From the cell containing the given text, extract its center point as (X, Y) coordinate. 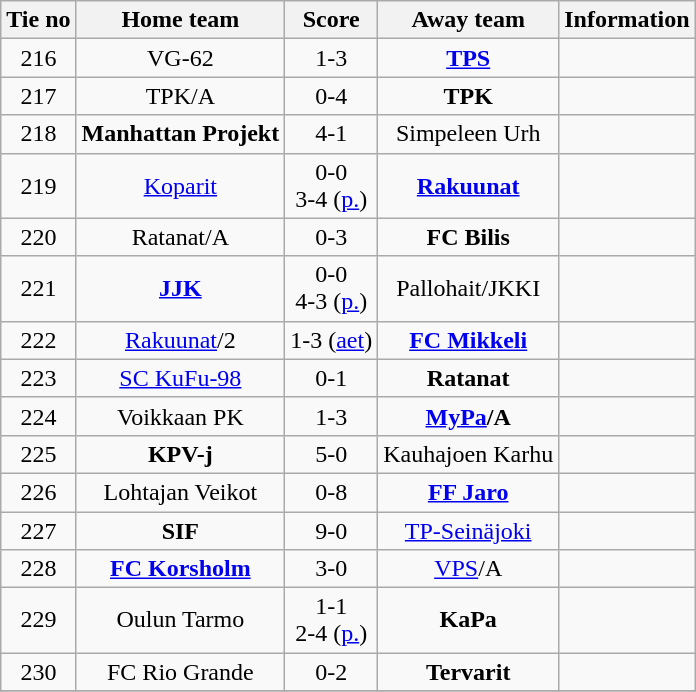
0-4 (332, 96)
3-0 (332, 569)
226 (38, 492)
FC Korsholm (180, 569)
223 (38, 378)
228 (38, 569)
Away team (468, 20)
0-8 (332, 492)
9-0 (332, 531)
VPS/A (468, 569)
222 (38, 340)
0-3 (332, 237)
Pallohait/JKKI (468, 288)
219 (38, 186)
Oulun Tarmo (180, 620)
0-2 (332, 672)
TPK/A (180, 96)
4-1 (332, 134)
Koparit (180, 186)
Home team (180, 20)
Voikkaan PK (180, 416)
KPV-j (180, 454)
KaPa (468, 620)
221 (38, 288)
Kauhajoen Karhu (468, 454)
217 (38, 96)
FC Rio Grande (180, 672)
Tervarit (468, 672)
FC Mikkeli (468, 340)
SC KuFu-98 (180, 378)
1-3 (aet) (332, 340)
218 (38, 134)
5-0 (332, 454)
227 (38, 531)
220 (38, 237)
TPK (468, 96)
0-0 3-4 (p.) (332, 186)
Ratanat/A (180, 237)
SIF (180, 531)
0-1 (332, 378)
Information (627, 20)
0-0 4-3 (p.) (332, 288)
Manhattan Projekt (180, 134)
Tie no (38, 20)
FF Jaro (468, 492)
Ratanat (468, 378)
TP-Seinäjoki (468, 531)
JJK (180, 288)
224 (38, 416)
MyPa/A (468, 416)
TPS (468, 58)
229 (38, 620)
VG-62 (180, 58)
225 (38, 454)
FC Bilis (468, 237)
Simpeleen Urh (468, 134)
Score (332, 20)
Rakuunat/2 (180, 340)
230 (38, 672)
Lohtajan Veikot (180, 492)
216 (38, 58)
Rakuunat (468, 186)
1-1 2-4 (p.) (332, 620)
